Locate the cell with the specified text and output its [X, Y] center coordinate. 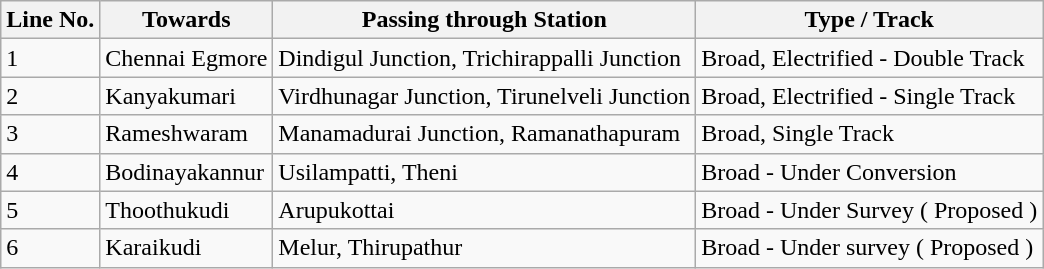
Melur, Thirupathur [484, 248]
1 [50, 58]
Bodinayakannur [186, 172]
Karaikudi [186, 248]
Arupukottai [484, 210]
Broad - Under Conversion [870, 172]
2 [50, 96]
5 [50, 210]
Towards [186, 20]
Line No. [50, 20]
Dindigul Junction, Trichirappalli Junction [484, 58]
Kanyakumari [186, 96]
Broad - Under Survey ( Proposed ) [870, 210]
6 [50, 248]
4 [50, 172]
3 [50, 134]
Broad, Electrified - Double Track [870, 58]
Rameshwaram [186, 134]
Broad - Under survey ( Proposed ) [870, 248]
Virdhunagar Junction, Tirunelveli Junction [484, 96]
Broad, Single Track [870, 134]
Type / Track [870, 20]
Broad, Electrified - Single Track [870, 96]
Thoothukudi [186, 210]
Manamadurai Junction, Ramanathapuram [484, 134]
Chennai Egmore [186, 58]
Passing through Station [484, 20]
Usilampatti, Theni [484, 172]
